From the cell containing the given text, extract its center point as (X, Y) coordinate. 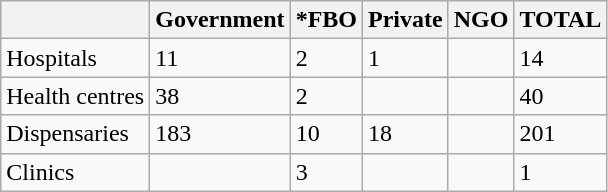
18 (406, 134)
201 (560, 134)
Government (220, 20)
183 (220, 134)
14 (560, 58)
Clinics (76, 172)
Hospitals (76, 58)
40 (560, 96)
NGO (481, 20)
Private (406, 20)
11 (220, 58)
38 (220, 96)
Dispensaries (76, 134)
Health centres (76, 96)
*FBO (326, 20)
3 (326, 172)
10 (326, 134)
TOTAL (560, 20)
